Determine the (x, y) coordinate at the center of the cell enclosing the given text.  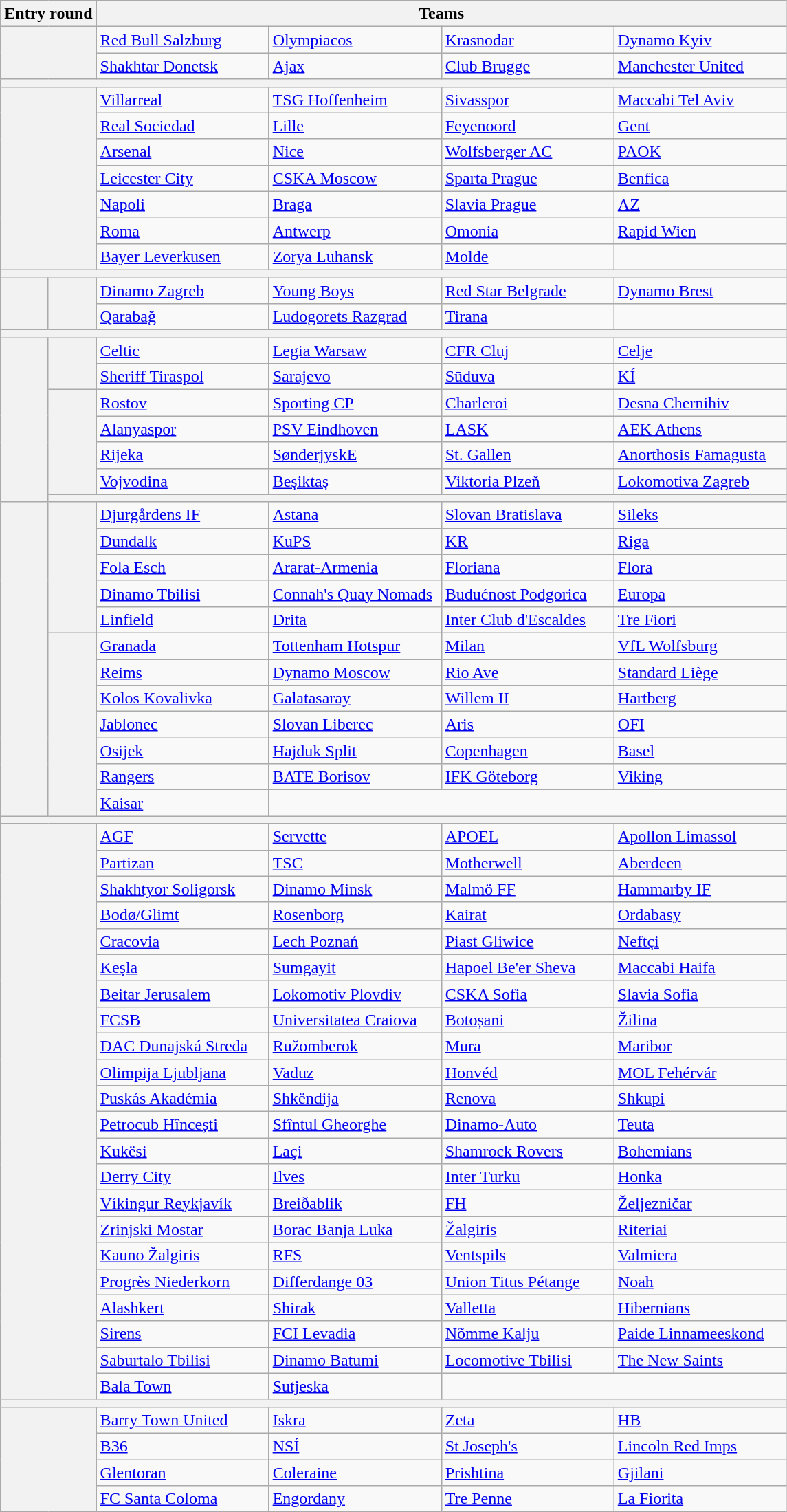
Kairat (528, 915)
Lille (355, 126)
KR (528, 541)
Sfîntul Gheorghe (355, 1125)
Charleroi (528, 403)
TSC (355, 863)
Botoșani (528, 1020)
Tirana (528, 317)
Villarreal (183, 100)
Dundalk (183, 541)
Slovan Bratislava (528, 515)
Galatasaray (355, 699)
Ventspils (528, 1256)
AEK Athens (700, 429)
Rijeka (183, 455)
Inter Club d'Escaldes (528, 620)
Manchester United (700, 66)
Ararat-Armenia (355, 567)
LASK (528, 429)
Real Sociedad (183, 126)
Red Bull Salzburg (183, 40)
La Fiorita (700, 1499)
Leicester City (183, 178)
IFK Göteborg (528, 777)
Maccabi Tel Aviv (700, 100)
Viking (700, 777)
Zeta (528, 1420)
Locomotive Tbilisi (528, 1360)
Bala Town (183, 1386)
APOEL (528, 837)
Valletta (528, 1308)
Shakhtyor Soligorsk (183, 889)
Žalgiris (528, 1229)
Ilves (355, 1177)
Molde (528, 256)
PSV Eindhoven (355, 429)
Rostov (183, 403)
Aberdeen (700, 863)
Club Brugge (528, 66)
Bodø/Glimt (183, 915)
Universitatea Craiova (355, 1020)
Bohemians (700, 1151)
Celtic (183, 351)
AZ (700, 204)
Sumgayit (355, 967)
DAC Dunajská Streda (183, 1046)
Ajax (355, 66)
Sutjeska (355, 1386)
Apollon Limassol (700, 837)
Malmö FF (528, 889)
Sirens (183, 1334)
Slavia Sofia (700, 994)
Copenhagen (528, 751)
Beitar Jerusalem (183, 994)
Feyenoord (528, 126)
Olimpija Ljubljana (183, 1072)
Willem II (528, 699)
Maccabi Haifa (700, 967)
Connah's Quay Nomads (355, 593)
Maribor (700, 1046)
Petrocub Hîncești (183, 1125)
Zorya Luhansk (355, 256)
Astana (355, 515)
CSKA Sofia (528, 994)
Legia Warsaw (355, 351)
Breiðablik (355, 1203)
Mura (528, 1046)
Entry round (48, 14)
Teuta (700, 1125)
SønderjyskE (355, 455)
Vojvodina (183, 481)
Dynamo Moscow (355, 672)
Drita (355, 620)
FCI Levadia (355, 1334)
KÍ (700, 377)
Braga (355, 204)
HB (700, 1420)
Rangers (183, 777)
Neftçi (700, 941)
Željezničar (700, 1203)
Shkëndija (355, 1099)
Granada (183, 646)
Union Titus Pétange (528, 1282)
Basel (700, 751)
Fola Esch (183, 567)
Osijek (183, 751)
Shakhtar Donetsk (183, 66)
OFI (700, 725)
BATE Borisov (355, 777)
Puskás Akadémia (183, 1099)
Kauno Žalgiris (183, 1256)
Honka (700, 1177)
Sparta Prague (528, 178)
Ružomberok (355, 1046)
The New Saints (700, 1360)
Kolos Kovalivka (183, 699)
Arsenal (183, 152)
Qarabağ (183, 317)
Kukësi (183, 1151)
CSKA Moscow (355, 178)
Milan (528, 646)
Hammarby IF (700, 889)
Sūduva (528, 377)
Partizan (183, 863)
Slovan Liberec (355, 725)
Rapid Wien (700, 230)
Progrès Niederkorn (183, 1282)
Bayer Leverkusen (183, 256)
Derry City (183, 1177)
Rosenborg (355, 915)
Hartberg (700, 699)
Servette (355, 837)
Noah (700, 1282)
Olympiacos (355, 40)
Shirak (355, 1308)
Standard Liège (700, 672)
KuPS (355, 541)
Nõmme Kalju (528, 1334)
Dinamo-Auto (528, 1125)
Laçi (355, 1151)
Flora (700, 567)
RFS (355, 1256)
Valmiera (700, 1256)
Sileks (700, 515)
Shamrock Rovers (528, 1151)
Kaisar (183, 803)
Hapoel Be'er Sheva (528, 967)
Desna Chernihiv (700, 403)
Vaduz (355, 1072)
TSG Hoffenheim (355, 100)
Inter Turku (528, 1177)
Renova (528, 1099)
Wolfsberger AC (528, 152)
Young Boys (355, 291)
Iskra (355, 1420)
Ludogorets Razgrad (355, 317)
Beşiktaş (355, 481)
Saburtalo Tbilisi (183, 1360)
Lokomotiv Plovdiv (355, 994)
FH (528, 1203)
Dynamo Kyiv (700, 40)
Riga (700, 541)
Gent (700, 126)
VfL Wolfsburg (700, 646)
Krasnodar (528, 40)
Roma (183, 230)
Jablonec (183, 725)
FCSB (183, 1020)
Hibernians (700, 1308)
Djurgårdens IF (183, 515)
St Joseph's (528, 1446)
Engordany (355, 1499)
Dinamo Tbilisi (183, 593)
MOL Fehérvár (700, 1072)
Lech Poznań (355, 941)
Budućnost Podgorica (528, 593)
Paide Linnameeskond (700, 1334)
Viktoria Plzeň (528, 481)
FC Santa Coloma (183, 1499)
Sivasspor (528, 100)
Dynamo Brest (700, 291)
Anorthosis Famagusta (700, 455)
Omonia (528, 230)
Zrinjski Mostar (183, 1229)
Sporting CP (355, 403)
Rio Ave (528, 672)
Tre Penne (528, 1499)
Floriana (528, 567)
Sarajevo (355, 377)
Barry Town United (183, 1420)
NSÍ (355, 1446)
Honvéd (528, 1072)
St. Gallen (528, 455)
Linfield (183, 620)
Shkupi (700, 1099)
Alashkert (183, 1308)
CFR Cluj (528, 351)
Tottenham Hotspur (355, 646)
Borac Banja Luka (355, 1229)
Riteriai (700, 1229)
Europa (700, 593)
Antwerp (355, 230)
Tre Fiori (700, 620)
Teams (441, 14)
Dinamo Batumi (355, 1360)
Lincoln Red Imps (700, 1446)
Reims (183, 672)
Dinamo Minsk (355, 889)
Alanyaspor (183, 429)
Benfica (700, 178)
Prishtina (528, 1472)
Víkingur Reykjavík (183, 1203)
Celje (700, 351)
Keşla (183, 967)
B36 (183, 1446)
Napoli (183, 204)
Slavia Prague (528, 204)
PAOK (700, 152)
Dinamo Zagreb (183, 291)
AGF (183, 837)
Gjilani (700, 1472)
Žilina (700, 1020)
Coleraine (355, 1472)
Glentoran (183, 1472)
Lokomotiva Zagreb (700, 481)
Sheriff Tiraspol (183, 377)
Hajduk Split (355, 751)
Motherwell (528, 863)
Aris (528, 725)
Piast Gliwice (528, 941)
Nice (355, 152)
Differdange 03 (355, 1282)
Red Star Belgrade (528, 291)
Ordabasy (700, 915)
Cracovia (183, 941)
